Identify which cell holds the provided text, then report its (X, Y) central coordinate. 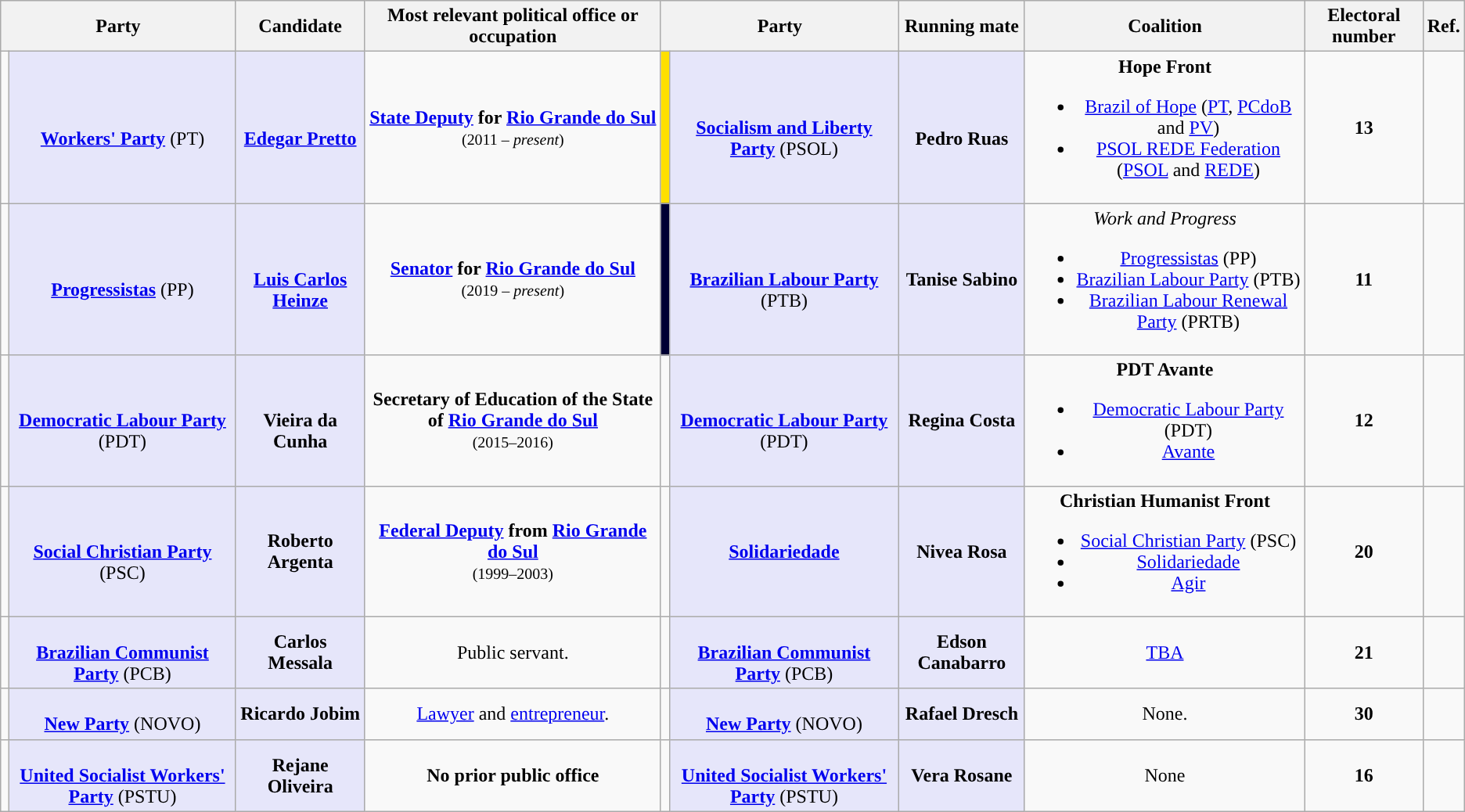
Candidate (301, 27)
Social Christian Party (PSC) (122, 551)
30 (1363, 713)
Secretary of Education of the State of Rio Grande do Sul(2015–2016) (513, 421)
Progressistas (PP) (122, 279)
Carlos Messala (301, 652)
Rejane Oliveira (301, 775)
Solidariedade (784, 551)
Brazilian Labour Party (PTB) (784, 279)
16 (1363, 775)
Most relevant political office or occupation (513, 27)
21 (1363, 652)
Nivea Rosa (961, 551)
Hope FrontBrazil of Hope (PT, PCdoB and PV)PSOL REDE Federation (PSOL and REDE) (1164, 128)
None. (1164, 713)
Running mate (961, 27)
State Deputy for Rio Grande do Sul(2011 – present) (513, 128)
None (1164, 775)
Edegar Pretto (301, 128)
Vieira da Cunha (301, 421)
12 (1363, 421)
13 (1363, 128)
Regina Costa (961, 421)
11 (1363, 279)
No prior public office (513, 775)
Work and ProgressProgressistas (PP)Brazilian Labour Party (PTB)Brazilian Labour Renewal Party (PRTB) (1164, 279)
Roberto Argenta (301, 551)
20 (1363, 551)
Socialism and Liberty Party (PSOL) (784, 128)
Lawyer and entrepreneur. (513, 713)
PDT AvanteDemocratic Labour Party (PDT)Avante (1164, 421)
Tanise Sabino (961, 279)
Public servant. (513, 652)
Luis Carlos Heinze (301, 279)
Ref. (1443, 27)
TBA (1164, 652)
Edson Canabarro (961, 652)
Senator for Rio Grande do Sul(2019 – present) (513, 279)
Christian Humanist FrontSocial Christian Party (PSC)SolidariedadeAgir (1164, 551)
Ricardo Jobim (301, 713)
Rafael Dresch (961, 713)
Workers' Party (PT) (122, 128)
Federal Deputy from Rio Grande do Sul(1999–2003) (513, 551)
Coalition (1164, 27)
Pedro Ruas (961, 128)
Vera Rosane (961, 775)
Electoral number (1363, 27)
